Locate the cell with the specified text and output its [X, Y] center coordinate. 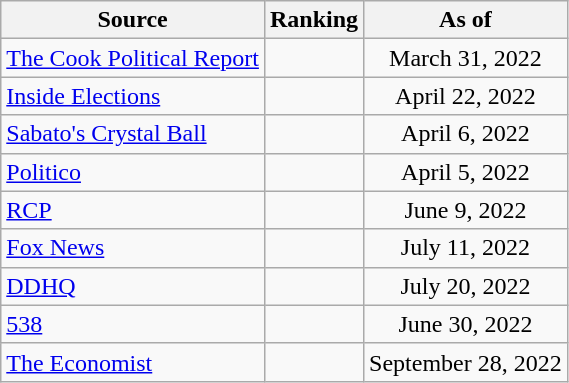
Fox News [133, 248]
DDHQ [133, 286]
April 6, 2022 [466, 134]
July 20, 2022 [466, 286]
June 9, 2022 [466, 210]
April 5, 2022 [466, 172]
The Economist [133, 362]
April 22, 2022 [466, 96]
Politico [133, 172]
September 28, 2022 [466, 362]
Sabato's Crystal Ball [133, 134]
Source [133, 20]
RCP [133, 210]
The Cook Political Report [133, 58]
Ranking [314, 20]
July 11, 2022 [466, 248]
538 [133, 324]
As of [466, 20]
Inside Elections [133, 96]
June 30, 2022 [466, 324]
March 31, 2022 [466, 58]
